For the text-containing cell, return its midpoint in [x, y] coordinate format. 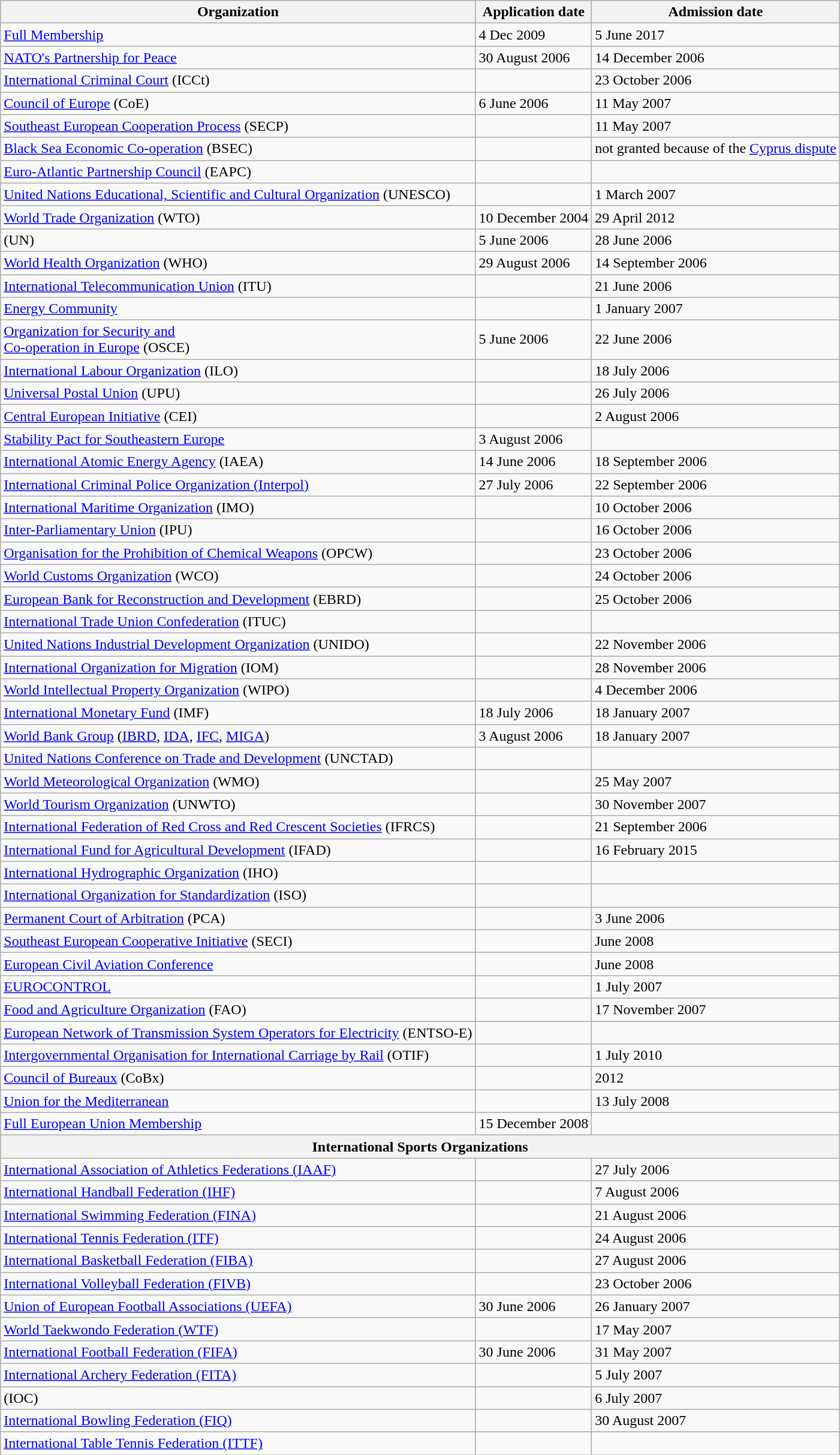
13 July 2008 [716, 1101]
31 May 2007 [716, 1352]
International Archery Federation (FITA) [238, 1375]
6 July 2007 [716, 1398]
Admission date [716, 12]
International Association of Athletics Federations (IAAF) [238, 1170]
Central European Initiative (CEI) [238, 416]
14 September 2006 [716, 263]
International Bowling Federation (FIQ) [238, 1421]
16 October 2006 [716, 530]
2012 [716, 1078]
World Tourism Organization (UNWTO) [238, 804]
Application date [534, 12]
World Trade Organization (WTO) [238, 217]
30 August 2006 [534, 58]
27 August 2006 [716, 1261]
World Bank Group (IBRD, IDA, IFC, MIGA) [238, 736]
NATO's Partnership for Peace [238, 58]
Permanent Court of Arbitration (PCA) [238, 918]
Euro-Atlantic Partnership Council (EAPC) [238, 172]
Southeast European Cooperative Initiative (SECI) [238, 941]
International Atomic Energy Agency (IAEA) [238, 462]
Energy Community [238, 309]
International Football Federation (FIFA) [238, 1352]
3 June 2006 [716, 918]
Organization [238, 12]
International Fund for Agricultural Development (IFAD) [238, 850]
World Intellectual Property Organization (WIPO) [238, 690]
1 March 2007 [716, 194]
International Hydrographic Organization (IHO) [238, 873]
25 May 2007 [716, 781]
Food and Agriculture Organization (FAO) [238, 1009]
Intergovernmental Organisation for International Carriage by Rail (OTIF) [238, 1056]
International Labour Organization (ILO) [238, 371]
21 August 2006 [716, 1215]
Council of Europe (CoE) [238, 103]
International Table Tennis Federation (ITTF) [238, 1444]
26 January 2007 [716, 1306]
30 August 2007 [716, 1421]
10 December 2004 [534, 217]
World Taekwondo Federation (WTF) [238, 1329]
26 July 2006 [716, 393]
European Civil Aviation Conference [238, 964]
International Federation of Red Cross and Red Crescent Societies (IFRCS) [238, 827]
International Telecommunication Union (ITU) [238, 286]
22 November 2006 [716, 644]
Stability Pact for Southeastern Europe [238, 439]
International Sports Organizations [420, 1147]
16 February 2015 [716, 850]
United Nations Educational, Scientific and Cultural Organization (UNESCO) [238, 194]
International Swimming Federation (FINA) [238, 1215]
International Monetary Fund (IMF) [238, 713]
1 January 2007 [716, 309]
17 November 2007 [716, 1009]
18 September 2006 [716, 462]
4 December 2006 [716, 690]
15 December 2008 [534, 1124]
28 November 2006 [716, 668]
10 October 2006 [716, 507]
21 September 2006 [716, 827]
International Tennis Federation (ITF) [238, 1238]
29 August 2006 [534, 263]
22 June 2006 [716, 339]
(IOC) [238, 1398]
17 May 2007 [716, 1329]
5 June 2017 [716, 35]
30 November 2007 [716, 804]
United Nations Industrial Development Organization (UNIDO) [238, 644]
International Maritime Organization (IMO) [238, 507]
International Handball Federation (IHF) [238, 1192]
World Customs Organization (WCO) [238, 576]
European Bank for Reconstruction and Development (EBRD) [238, 599]
28 June 2006 [716, 240]
International Volleyball Federation (FIVB) [238, 1283]
14 December 2006 [716, 58]
Inter-Parliamentary Union (IPU) [238, 530]
Southeast European Cooperation Process (SECP) [238, 126]
EUROCONTROL [238, 987]
29 April 2012 [716, 217]
22 September 2006 [716, 485]
2 August 2006 [716, 416]
International Basketball Federation (FIBA) [238, 1261]
International Trade Union Confederation (ITUC) [238, 621]
International Criminal Court (ICCt) [238, 80]
United Nations Conference on Trade and Development (UNCTAD) [238, 759]
not granted because of the Cyprus dispute [716, 149]
International Criminal Police Organization (Interpol) [238, 485]
Full Membership [238, 35]
European Network of Transmission System Operators for Electricity (ENTSO-E) [238, 1032]
World Health Organization (WHO) [238, 263]
Organisation for the Prohibition of Chemical Weapons (OPCW) [238, 553]
5 July 2007 [716, 1375]
International Organization for Standardization (ISO) [238, 895]
World Meteorological Organization (WMO) [238, 781]
Union of European Football Associations (UEFA) [238, 1306]
1 July 2007 [716, 987]
7 August 2006 [716, 1192]
Black Sea Economic Co-operation (BSEC) [238, 149]
Union for the Mediterranean [238, 1101]
14 June 2006 [534, 462]
21 June 2006 [716, 286]
Full European Union Membership [238, 1124]
(UN) [238, 240]
24 October 2006 [716, 576]
1 July 2010 [716, 1056]
Universal Postal Union (UPU) [238, 393]
Council of Bureaux (CoBx) [238, 1078]
6 June 2006 [534, 103]
4 Dec 2009 [534, 35]
24 August 2006 [716, 1238]
International Organization for Migration (IOM) [238, 668]
25 October 2006 [716, 599]
Organization for Security andCo-operation in Europe (OSCE) [238, 339]
